Detect which cell encompasses the target text, then output its [x, y] center coordinate. 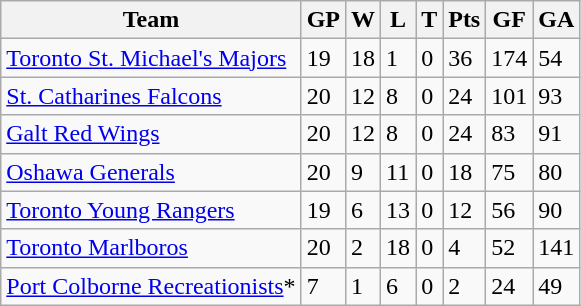
L [398, 20]
W [362, 20]
9 [362, 172]
36 [464, 58]
13 [398, 210]
7 [323, 286]
T [430, 20]
Toronto Young Rangers [151, 210]
80 [556, 172]
St. Catharines Falcons [151, 96]
GA [556, 20]
174 [510, 58]
93 [556, 96]
GP [323, 20]
101 [510, 96]
Oshawa Generals [151, 172]
52 [510, 248]
GF [510, 20]
Port Colborne Recreationists* [151, 286]
75 [510, 172]
Toronto St. Michael's Majors [151, 58]
90 [556, 210]
Toronto Marlboros [151, 248]
56 [510, 210]
Team [151, 20]
Pts [464, 20]
83 [510, 134]
54 [556, 58]
4 [464, 248]
49 [556, 286]
Galt Red Wings [151, 134]
91 [556, 134]
141 [556, 248]
11 [398, 172]
